Find where the given text appears and provide that cell's center as [X, Y] coordinate. 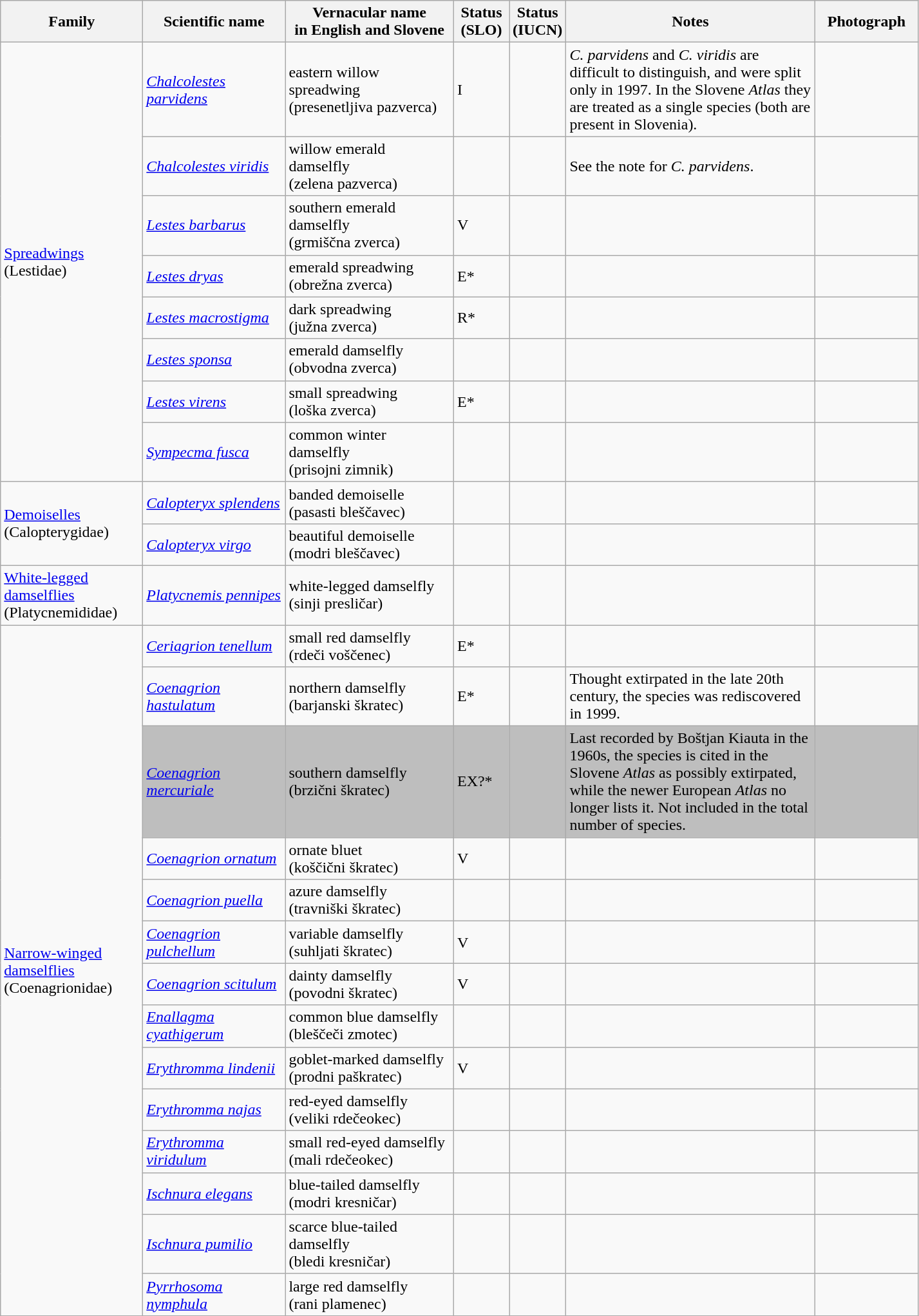
Erythromma viridulum [214, 1151]
Chalcolestes viridis [214, 166]
northern damselfly(barjanski škratec) [370, 697]
azure damselfly(travniški škratec) [370, 900]
large red damselfly(rani plamenec) [370, 1294]
Erythromma lindenii [214, 1067]
Demoiselles (Calopterygidae) [72, 523]
Erythromma najas [214, 1110]
Lestes sponsa [214, 359]
Vernacular namein English and Slovene [370, 22]
goblet-marked damselfly(prodni paškratec) [370, 1067]
willow emerald damselfly(zelena pazverca) [370, 166]
Family [72, 22]
See the note for C. parvidens. [690, 166]
red-eyed damselfly(veliki rdečeokec) [370, 1110]
white-legged damselfly(sinji presličar) [370, 595]
dark spreadwing(južna zverca) [370, 318]
Chalcolestes parvidens [214, 89]
small spreadwing(loška zverca) [370, 402]
small red-eyed damselfly(mali rdečeokec) [370, 1151]
banded demoiselle(pasasti bleščavec) [370, 502]
EX?* [481, 782]
ornate bluet(koščični škratec) [370, 859]
Status(IUCN) [537, 22]
Lestes dryas [214, 276]
southern emerald damselfly(grmiščna zverca) [370, 225]
Calopteryx virgo [214, 545]
Thought extirpated in the late 20th century, the species was rediscovered in 1999. [690, 697]
Ischnura pumilio [214, 1244]
White-legged damselflies (Platycnemididae) [72, 595]
Calopteryx splendens [214, 502]
scarce blue-tailed damselfly(bledi kresničar) [370, 1244]
eastern willow spreadwing(presenetljiva pazverca) [370, 89]
Ischnura elegans [214, 1194]
Pyrrhosoma nymphula [214, 1294]
beautiful demoiselle(modri bleščavec) [370, 545]
variable damselfly(suhljati škratec) [370, 943]
Platycnemis pennipes [214, 595]
Sympecma fusca [214, 452]
common winter damselfly(prisojni zimnik) [370, 452]
Status(SLO) [481, 22]
Coenagrion scitulum [214, 984]
Photograph [867, 22]
emerald spreadwing(obrežna zverca) [370, 276]
Coenagrion pulchellum [214, 943]
emerald damselfly(obvodna zverca) [370, 359]
Notes [690, 22]
southern damselfly(brzični škratec) [370, 782]
Coenagrion hastulatum [214, 697]
Enallagma cyathigerum [214, 1026]
Scientific name [214, 22]
Coenagrion mercuriale [214, 782]
Ceriagrion tenellum [214, 645]
dainty damselfly(povodni škratec) [370, 984]
Narrow-winged damselflies (Coenagrionidae) [72, 970]
Lestes barbarus [214, 225]
Spreadwings (Lestidae) [72, 262]
Lestes virens [214, 402]
small red damselfly(rdeči voščenec) [370, 645]
R* [481, 318]
Coenagrion ornatum [214, 859]
blue-tailed damselfly(modri kresničar) [370, 1194]
Coenagrion puella [214, 900]
I [481, 89]
Lestes macrostigma [214, 318]
common blue damselfly(bleščeči zmotec) [370, 1026]
